Search for the cell housing the specified text and yield its [X, Y] center coordinate. 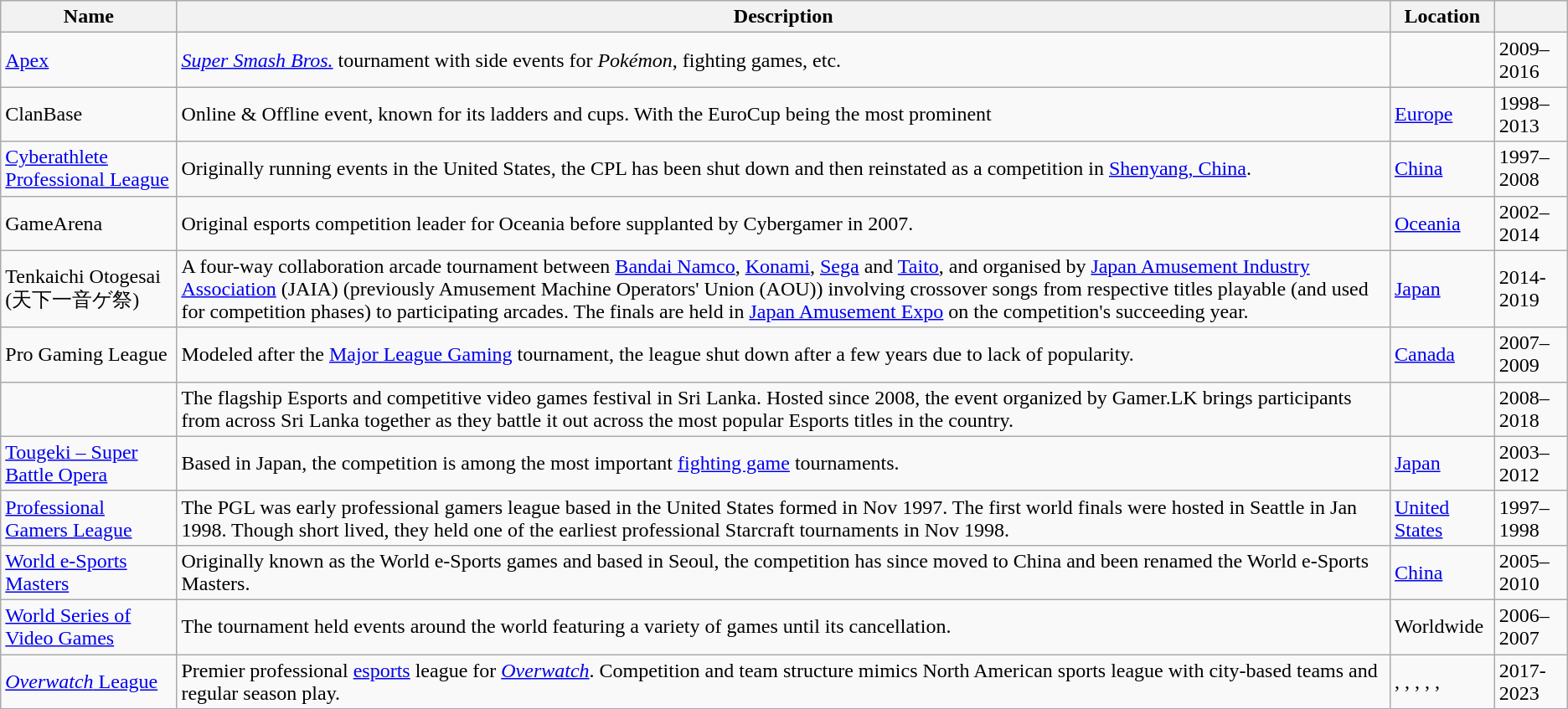
Online & Offline event, known for its ladders and cups. With the EuroCup being the most prominent [784, 114]
Europe [1442, 114]
2007–2009 [1531, 355]
Original esports competition leader for Oceania before supplanted by Cybergamer in 2007. [784, 223]
United States [1442, 517]
2002–2014 [1531, 223]
Professional Gamers League [89, 517]
Cyberathlete Professional League [89, 169]
Super Smash Bros. tournament with side events for Pokémon, fighting games, etc. [784, 60]
2014-2019 [1531, 289]
2017-2023 [1531, 681]
Description [784, 17]
Based in Japan, the competition is among the most important fighting game tournaments. [784, 464]
2008–2018 [1531, 408]
World Series of Video Games [89, 626]
Worldwide [1442, 626]
World e-Sports Masters [89, 573]
Location [1442, 17]
Tougeki – Super Battle Opera [89, 464]
Overwatch League [89, 681]
Oceania [1442, 223]
The tournament held events around the world featuring a variety of games until its cancellation. [784, 626]
2003–2012 [1531, 464]
2005–2010 [1531, 573]
1997–1998 [1531, 517]
1998–2013 [1531, 114]
Apex [89, 60]
GameArena [89, 223]
Originally running events in the United States, the CPL has been shut down and then reinstated as a competition in Shenyang, China. [784, 169]
Tenkaichi Otogesai (天下一音ゲ祭) [89, 289]
, , , , , [1442, 681]
Modeled after the Major League Gaming tournament, the league shut down after a few years due to lack of popularity. [784, 355]
2009–2016 [1531, 60]
Canada [1442, 355]
Pro Gaming League [89, 355]
ClanBase [89, 114]
1997–2008 [1531, 169]
2006–2007 [1531, 626]
Name [89, 17]
